Determine the (x, y) coordinate at the center of the cell enclosing the given text.  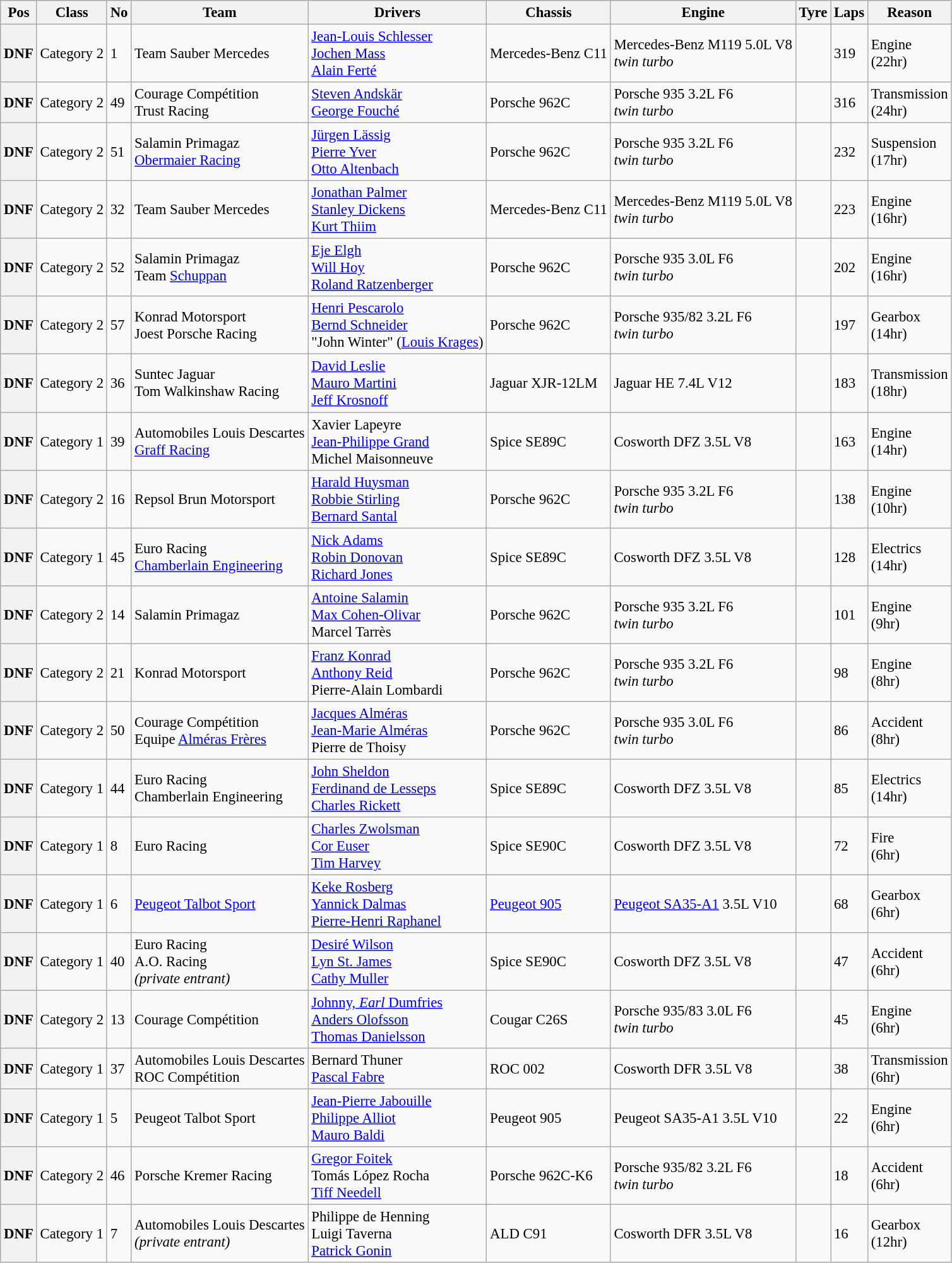
68 (850, 904)
Automobiles Louis Descartes(private entrant) (220, 1234)
Bernard Thuner Pascal Fabre (398, 1068)
163 (850, 441)
Tyre (813, 13)
7 (119, 1234)
40 (119, 962)
138 (850, 499)
Fire(6hr) (909, 846)
Engine (703, 13)
Reason (909, 13)
Courage Compétition (220, 1020)
Konrad Motorsport Joest Porsche Racing (220, 326)
197 (850, 326)
Courage Compétition Equipe Alméras Frères (220, 731)
Antoine Salamin Max Cohen-Olivar Marcel Tarrès (398, 614)
Jaguar HE 7.4L V12 (703, 383)
Eje Elgh Will Hoy Roland Ratzenberger (398, 268)
232 (850, 152)
Nick Adams Robin Donovan Richard Jones (398, 557)
Automobiles Louis Descartes Graff Racing (220, 441)
Laps (850, 13)
Henri Pescarolo Bernd Schneider "John Winter" (Louis Krages) (398, 326)
Porsche 962C-K6 (549, 1176)
Repsol Brun Motorsport (220, 499)
Suntec Jaguar Tom Walkinshaw Racing (220, 383)
39 (119, 441)
Salamin Primagaz Team Schuppan (220, 268)
183 (850, 383)
Chassis (549, 13)
Harald Huysman Robbie Stirling Bernard Santal (398, 499)
Accident(8hr) (909, 731)
Courage Compétition Trust Racing (220, 102)
51 (119, 152)
Konrad Motorsport (220, 673)
Salamin Primagaz (220, 614)
Jonathan Palmer Stanley Dickens Kurt Thiim (398, 210)
13 (119, 1020)
72 (850, 846)
Charles Zwolsman Cor Euser Tim Harvey (398, 846)
David Leslie Mauro Martini Jeff Krosnoff (398, 383)
Engine(9hr) (909, 614)
Drivers (398, 13)
Jean-Pierre Jabouille Philippe Alliot Mauro Baldi (398, 1118)
ROC 002 (549, 1068)
Johnny, Earl Dumfries Anders Olofsson Thomas Danielsson (398, 1020)
44 (119, 788)
57 (119, 326)
47 (850, 962)
Engine(22hr) (909, 54)
Transmission(6hr) (909, 1068)
38 (850, 1068)
46 (119, 1176)
Team (220, 13)
22 (850, 1118)
50 (119, 731)
5 (119, 1118)
Gearbox(12hr) (909, 1234)
37 (119, 1068)
Engine(10hr) (909, 499)
1 (119, 54)
Euro Racing (220, 846)
Suspension(17hr) (909, 152)
Jacques Alméras Jean-Marie Alméras Pierre de Thoisy (398, 731)
6 (119, 904)
85 (850, 788)
Pos (19, 13)
Franz Konrad Anthony Reid Pierre-Alain Lombardi (398, 673)
Porsche Kremer Racing (220, 1176)
223 (850, 210)
Steven Andskär George Fouché (398, 102)
No (119, 13)
Jean-Louis Schlesser Jochen Mass Alain Ferté (398, 54)
Gregor Foitek Tomás López Rocha Tiff Needell (398, 1176)
Keke Rosberg Yannick Dalmas Pierre-Henri Raphanel (398, 904)
319 (850, 54)
316 (850, 102)
128 (850, 557)
8 (119, 846)
Jürgen Lässig Pierre Yver Otto Altenbach (398, 152)
Transmission(24hr) (909, 102)
101 (850, 614)
98 (850, 673)
Gearbox(14hr) (909, 326)
36 (119, 383)
Porsche 935/83 3.0L F6twin turbo (703, 1020)
202 (850, 268)
86 (850, 731)
Euro Racing A.O. Racing(private entrant) (220, 962)
Salamin Primagaz Obermaier Racing (220, 152)
18 (850, 1176)
Class (72, 13)
Desiré Wilson Lyn St. James Cathy Muller (398, 962)
Gearbox(6hr) (909, 904)
Jaguar XJR-12LM (549, 383)
14 (119, 614)
Xavier Lapeyre Jean-Philippe Grand Michel Maisonneuve (398, 441)
32 (119, 210)
Transmission(18hr) (909, 383)
21 (119, 673)
Engine(14hr) (909, 441)
ALD C91 (549, 1234)
49 (119, 102)
52 (119, 268)
Cougar C26S (549, 1020)
Engine(8hr) (909, 673)
John Sheldon Ferdinand de Lesseps Charles Rickett (398, 788)
Automobiles Louis Descartes ROC Compétition (220, 1068)
Philippe de Henning Luigi Taverna Patrick Gonin (398, 1234)
